Identify which cell holds the provided text, then report its [X, Y] central coordinate. 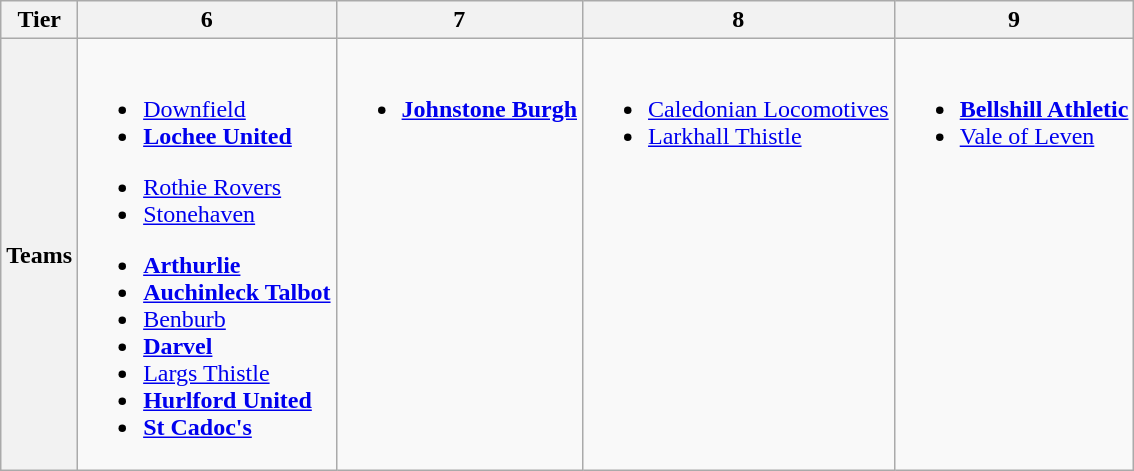
8 [739, 20]
7 [459, 20]
Tier [40, 20]
Johnstone Burgh [459, 254]
Bellshill AthleticVale of Leven [1014, 254]
Teams [40, 254]
Caledonian LocomotivesLarkhall Thistle [739, 254]
6 [207, 20]
DownfieldLochee UnitedRothie RoversStonehavenArthurlieAuchinleck TalbotBenburbDarvelLargs ThistleHurlford UnitedSt Cadoc's [207, 254]
9 [1014, 20]
